Return the [X, Y] coordinate for the center point of the cell that contains the specified text.  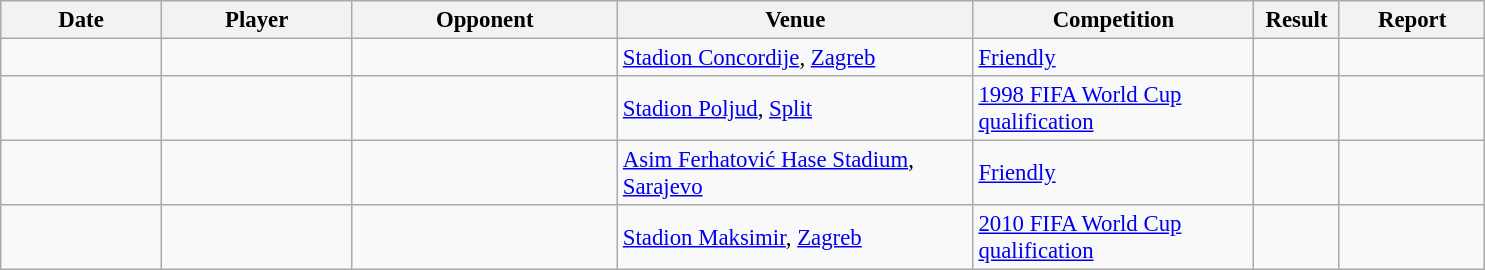
Asim Ferhatović Hase Stadium, Sarajevo [796, 174]
Venue [796, 20]
Result [1297, 20]
Report [1412, 20]
Opponent [485, 20]
Stadion Poljud, Split [796, 108]
2010 FIFA World Cup qualification [1114, 238]
Date [82, 20]
1998 FIFA World Cup qualification [1114, 108]
Stadion Maksimir, Zagreb [796, 238]
Stadion Concordije, Zagreb [796, 58]
Player [256, 20]
Competition [1114, 20]
